Scan for the cell matching the given text and deliver its (X, Y) coordinate at center. 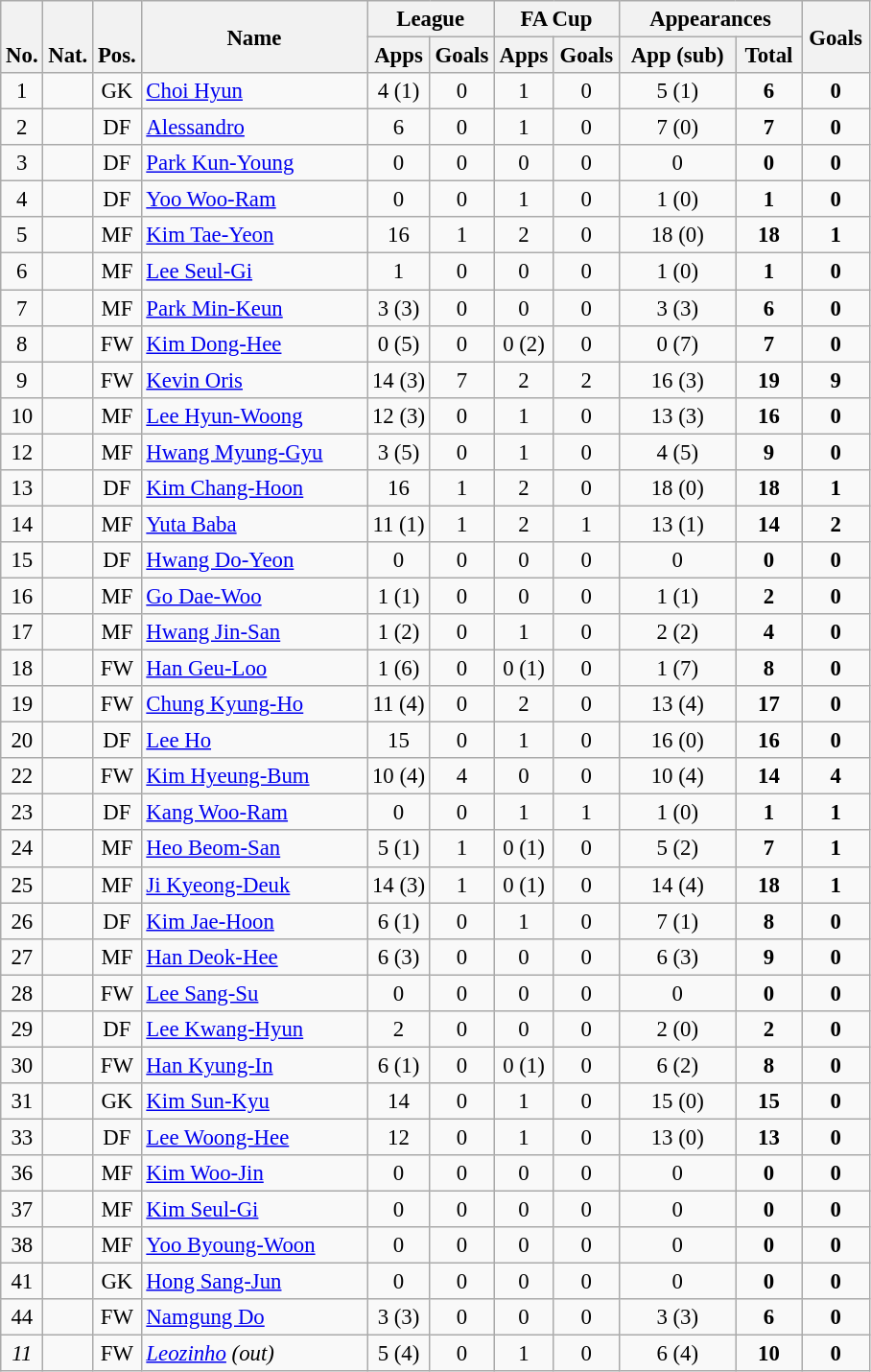
13 (0) (677, 1137)
Lee Seul-Gi (254, 272)
Hwang Myung-Gyu (254, 452)
Kim Sun-Kyu (254, 1101)
Nat. (68, 36)
4 (5) (677, 452)
20 (22, 741)
13 (3) (677, 415)
3 (22, 163)
Hwang Do-Yeon (254, 560)
1 (2) (399, 632)
Pos. (117, 36)
Alessandro (254, 128)
Namgung Do (254, 1317)
23 (22, 813)
16 (0) (677, 741)
27 (22, 957)
11 (22, 1354)
Park Min-Keun (254, 308)
11 (1) (399, 524)
13 (1) (677, 524)
28 (22, 993)
Hong Sang-Jun (254, 1282)
33 (22, 1137)
6 (2) (677, 1065)
2 (0) (677, 1029)
5 (22, 235)
15 (0) (677, 1101)
5 (4) (399, 1354)
Han Deok-Hee (254, 957)
0 (2) (524, 343)
22 (22, 776)
0 (7) (677, 343)
Yuta Baba (254, 524)
31 (22, 1101)
5 (2) (677, 849)
44 (22, 1317)
13 (4) (677, 704)
11 (4) (399, 704)
Kim Jae-Hoon (254, 921)
App (sub) (677, 56)
Kim Hyeung-Bum (254, 776)
Kim Tae-Yeon (254, 235)
Ji Kyeong-Deuk (254, 885)
1 (7) (677, 669)
Heo Beom-San (254, 849)
37 (22, 1210)
14 (4) (677, 885)
26 (22, 921)
Leozinho (out) (254, 1354)
41 (22, 1282)
Kim Woo-Jin (254, 1173)
League (431, 19)
Han Kyung-In (254, 1065)
38 (22, 1245)
7 (0) (677, 128)
29 (22, 1029)
25 (22, 885)
Kim Seul-Gi (254, 1210)
Lee Hyun-Woong (254, 415)
24 (22, 849)
4 (1) (399, 91)
Choi Hyun (254, 91)
6 (4) (677, 1354)
Hwang Jin-San (254, 632)
1 (6) (399, 669)
7 (1) (677, 921)
Go Dae-Woo (254, 596)
FA Cup (556, 19)
36 (22, 1173)
30 (22, 1065)
Yoo Woo-Ram (254, 200)
0 (5) (399, 343)
12 (3) (399, 415)
Lee Sang-Su (254, 993)
Park Kun-Young (254, 163)
Kang Woo-Ram (254, 813)
No. (22, 36)
Lee Ho (254, 741)
Han Geu-Loo (254, 669)
Appearances (710, 19)
Kim Dong-Hee (254, 343)
Kevin Oris (254, 380)
Total (769, 56)
Lee Kwang-Hyun (254, 1029)
Kim Chang-Hoon (254, 488)
2 (2) (677, 632)
Lee Woong-Hee (254, 1137)
3 (5) (399, 452)
Chung Kyung-Ho (254, 704)
Name (254, 36)
16 (3) (677, 380)
Yoo Byoung-Woon (254, 1245)
